Return (X, Y) of the center of cell containing provided text 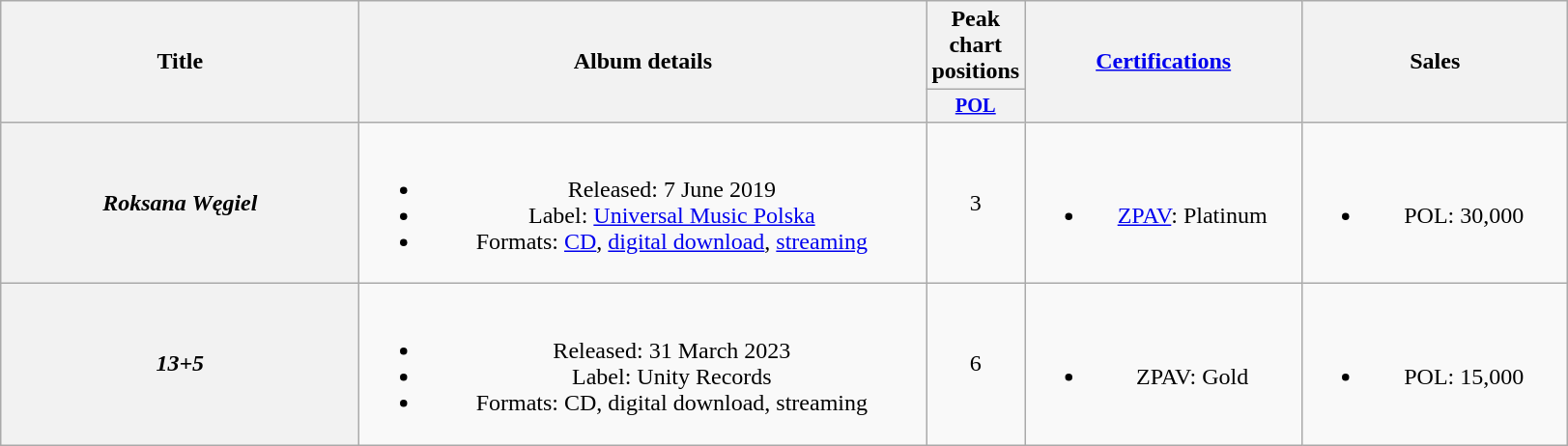
Peak chart positions (976, 45)
Certifications (1163, 62)
POL (976, 106)
Roksana Węgiel (180, 203)
ZPAV: Gold (1163, 365)
Sales (1436, 62)
Released: 31 March 2023Label: Unity RecordsFormats: CD, digital download, streaming (643, 365)
POL: 15,000 (1436, 365)
6 (976, 365)
POL: 30,000 (1436, 203)
Title (180, 62)
ZPAV: Platinum (1163, 203)
Released: 7 June 2019Label: Universal Music PolskaFormats: CD, digital download, streaming (643, 203)
3 (976, 203)
13+5 (180, 365)
Album details (643, 62)
